Return the [x, y] coordinate for the center point of the cell that contains the specified text.  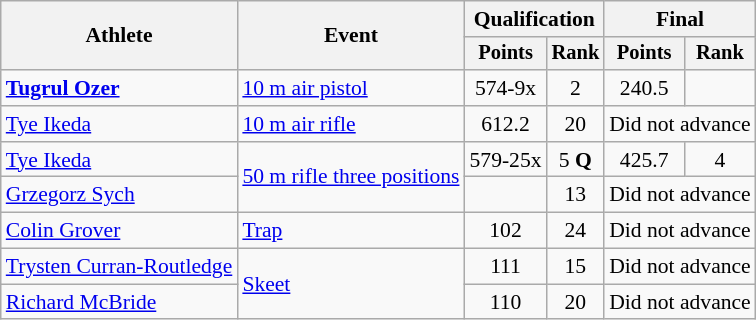
111 [505, 267]
102 [505, 231]
Skeet [350, 284]
Richard McBride [120, 302]
574-9x [505, 88]
50 m rifle three positions [350, 178]
4 [720, 160]
10 m air pistol [350, 88]
579-25x [505, 160]
Colin Grover [120, 231]
Athlete [120, 36]
24 [576, 231]
5 Q [576, 160]
240.5 [644, 88]
Final [680, 19]
Trysten Curran-Routledge [120, 267]
Tugrul Ozer [120, 88]
10 m air rifle [350, 124]
13 [576, 195]
15 [576, 267]
2 [576, 88]
612.2 [505, 124]
Grzegorz Sych [120, 195]
Event [350, 36]
110 [505, 302]
Qualification [534, 19]
425.7 [644, 160]
Trap [350, 231]
